Capture the cell that displays the provided text and extract its (X, Y) central coordinate. 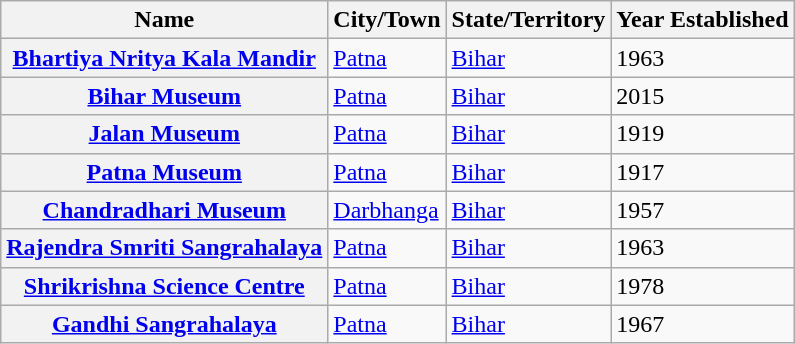
State/Territory (528, 20)
City/Town (387, 20)
1919 (702, 134)
Name (164, 20)
Shrikrishna Science Centre (164, 286)
1967 (702, 324)
Bihar Museum (164, 96)
1917 (702, 172)
Gandhi Sangrahalaya (164, 324)
Rajendra Smriti Sangrahalaya (164, 248)
Jalan Museum (164, 134)
Darbhanga (387, 210)
Patna Museum (164, 172)
1957 (702, 210)
1978 (702, 286)
Year Established (702, 20)
2015 (702, 96)
Chandradhari Museum (164, 210)
Bhartiya Nritya Kala Mandir (164, 58)
